Detect which cell encompasses the target text, then output its [X, Y] center coordinate. 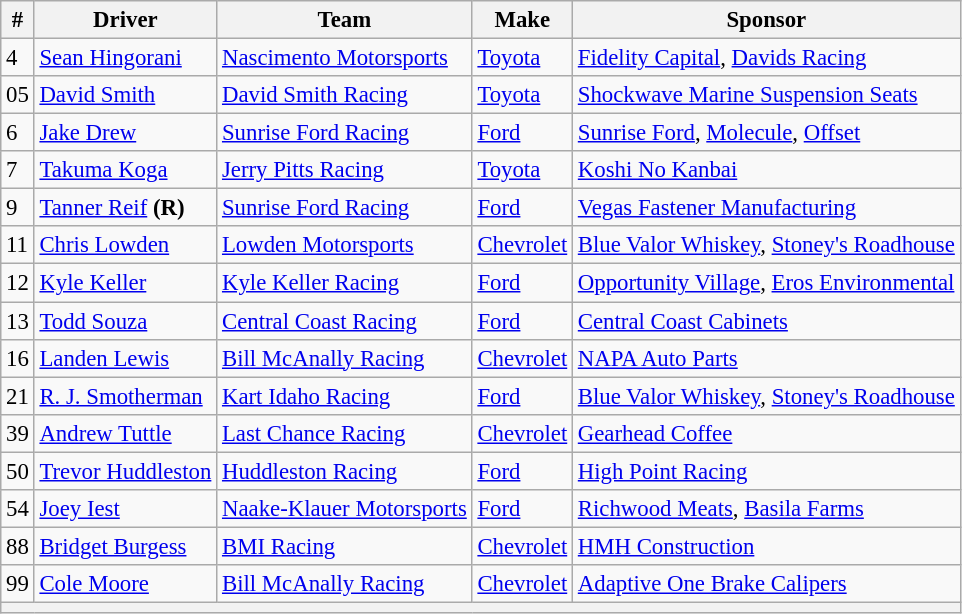
39 [18, 433]
Todd Souza [126, 321]
99 [18, 584]
Naake-Klauer Motorsports [344, 509]
Trevor Huddleston [126, 471]
4 [18, 58]
Kyle Keller [126, 283]
12 [18, 283]
11 [18, 245]
Central Coast Cabinets [767, 321]
21 [18, 396]
Tanner Reif (R) [126, 208]
50 [18, 471]
Huddleston Racing [344, 471]
54 [18, 509]
David Smith [126, 95]
Kyle Keller Racing [344, 283]
Gearhead Coffee [767, 433]
88 [18, 546]
Jake Drew [126, 133]
NAPA Auto Parts [767, 358]
Last Chance Racing [344, 433]
7 [18, 170]
Cole Moore [126, 584]
R. J. Smotherman [126, 396]
Lowden Motorsports [344, 245]
Team [344, 20]
Richwood Meats, Basila Farms [767, 509]
Bridget Burgess [126, 546]
David Smith Racing [344, 95]
Chris Lowden [126, 245]
Sponsor [767, 20]
Landen Lewis [126, 358]
16 [18, 358]
Fidelity Capital, Davids Racing [767, 58]
Shockwave Marine Suspension Seats [767, 95]
Kart Idaho Racing [344, 396]
Takuma Koga [126, 170]
Sunrise Ford, Molecule, Offset [767, 133]
13 [18, 321]
Driver [126, 20]
Nascimento Motorsports [344, 58]
High Point Racing [767, 471]
Sean Hingorani [126, 58]
Koshi No Kanbai [767, 170]
Opportunity Village, Eros Environmental [767, 283]
05 [18, 95]
Adaptive One Brake Calipers [767, 584]
Jerry Pitts Racing [344, 170]
Andrew Tuttle [126, 433]
Joey Iest [126, 509]
9 [18, 208]
Vegas Fastener Manufacturing [767, 208]
# [18, 20]
HMH Construction [767, 546]
Central Coast Racing [344, 321]
6 [18, 133]
Make [522, 20]
BMI Racing [344, 546]
